Provide the (X, Y) coordinate of the cell's center where the given text is located.  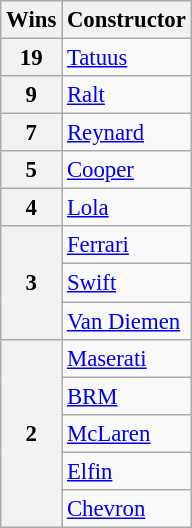
5 (32, 170)
BRM (127, 396)
Ferrari (127, 245)
McLaren (127, 433)
Wins (32, 20)
7 (32, 133)
19 (32, 58)
Constructor (127, 20)
Swift (127, 283)
Ralt (127, 95)
Lola (127, 208)
4 (32, 208)
Elfin (127, 471)
Maserati (127, 358)
Chevron (127, 509)
3 (32, 282)
Tatuus (127, 58)
Reynard (127, 133)
Van Diemen (127, 321)
2 (32, 433)
9 (32, 95)
Cooper (127, 170)
